Identify which cell holds the provided text, then report its (x, y) central coordinate. 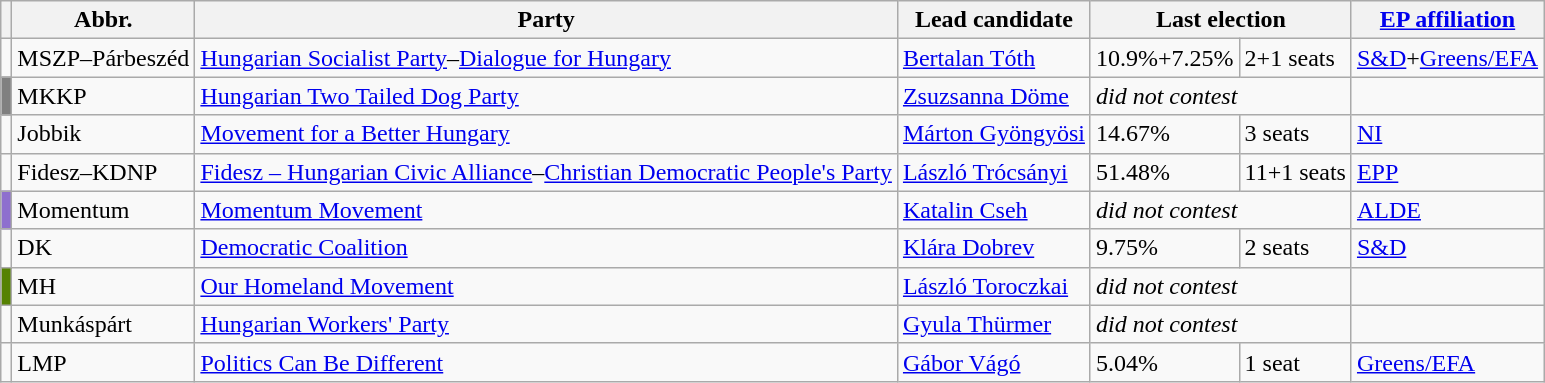
Klára Dobrev (994, 248)
5.04% (1164, 362)
Bertalan Tóth (994, 58)
Munkáspárt (104, 324)
Gábor Vágó (994, 362)
Last election (1220, 20)
10.9%+7.25% (1164, 58)
Hungarian Socialist Party–Dialogue for Hungary (546, 58)
14.67% (1164, 134)
S&D+Greens/EFA (1447, 58)
Democratic Coalition (546, 248)
Momentum (104, 210)
MSZP–Párbeszéd (104, 58)
Fidesz–KDNP (104, 172)
51.48% (1164, 172)
EP affiliation (1447, 20)
Greens/EFA (1447, 362)
Katalin Cseh (994, 210)
László Trócsányi (994, 172)
Jobbik (104, 134)
Márton Gyöngyösi (994, 134)
Our Homeland Movement (546, 286)
Zsuzsanna Döme (994, 96)
Movement for a Better Hungary (546, 134)
Hungarian Workers' Party (546, 324)
Momentum Movement (546, 210)
Politics Can Be Different (546, 362)
LMP (104, 362)
Gyula Thürmer (994, 324)
MH (104, 286)
3 seats (1295, 134)
2+1 seats (1295, 58)
DK (104, 248)
S&D (1447, 248)
Party (546, 20)
EPP (1447, 172)
11+1 seats (1295, 172)
Hungarian Two Tailed Dog Party (546, 96)
Lead candidate (994, 20)
2 seats (1295, 248)
9.75% (1164, 248)
MKKP (104, 96)
ALDE (1447, 210)
László Toroczkai (994, 286)
1 seat (1295, 362)
Abbr. (104, 20)
NI (1447, 134)
Fidesz – Hungarian Civic Alliance–Christian Democratic People's Party (546, 172)
